Return (x, y) of the center of cell containing provided text 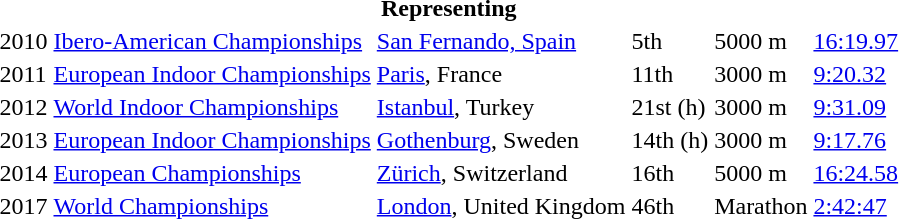
14th (h) (670, 140)
16th (670, 173)
Zürich, Switzerland (501, 173)
San Fernando, Spain (501, 41)
11th (670, 74)
Ibero-American Championships (212, 41)
5th (670, 41)
European Championships (212, 173)
21st (h) (670, 107)
Istanbul, Turkey (501, 107)
World Indoor Championships (212, 107)
Paris, France (501, 74)
Gothenburg, Sweden (501, 140)
